Pinpoint the cell where the given text exists, returning its (X, Y) midpoint coordinate. 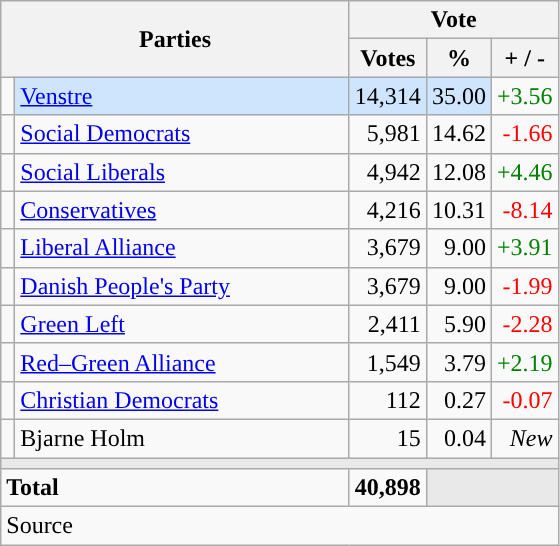
4,942 (388, 172)
Christian Democrats (182, 400)
Bjarne Holm (182, 438)
-0.07 (524, 400)
Source (280, 526)
1,549 (388, 362)
Social Democrats (182, 134)
4,216 (388, 210)
Venstre (182, 96)
% (458, 58)
Vote (454, 20)
+2.19 (524, 362)
14,314 (388, 96)
+ / - (524, 58)
14.62 (458, 134)
3.79 (458, 362)
Total (176, 488)
Red–Green Alliance (182, 362)
5,981 (388, 134)
-2.28 (524, 324)
-8.14 (524, 210)
15 (388, 438)
0.27 (458, 400)
Parties (176, 39)
40,898 (388, 488)
Green Left (182, 324)
+3.56 (524, 96)
-1.66 (524, 134)
10.31 (458, 210)
0.04 (458, 438)
12.08 (458, 172)
-1.99 (524, 286)
Liberal Alliance (182, 248)
5.90 (458, 324)
Danish People's Party (182, 286)
+3.91 (524, 248)
New (524, 438)
112 (388, 400)
Conservatives (182, 210)
35.00 (458, 96)
+4.46 (524, 172)
2,411 (388, 324)
Social Liberals (182, 172)
Votes (388, 58)
